Identify which cell holds the provided text, then report its (X, Y) central coordinate. 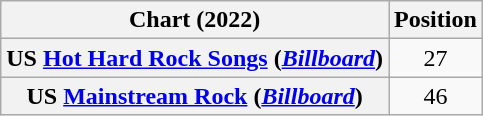
US Mainstream Rock (Billboard) (195, 96)
Chart (2022) (195, 20)
27 (436, 58)
US Hot Hard Rock Songs (Billboard) (195, 58)
Position (436, 20)
46 (436, 96)
